Extract the [x, y] coordinate from the center of the cell holding the provided text.  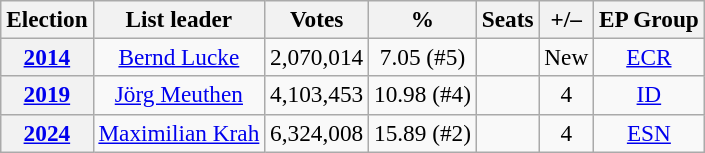
Election [47, 19]
ESN [650, 133]
Maximilian Krah [179, 133]
7.05 (#5) [423, 57]
2024 [47, 133]
ECR [650, 57]
Bernd Lucke [179, 57]
% [423, 19]
6,324,008 [317, 133]
15.89 (#2) [423, 133]
ID [650, 95]
2,070,014 [317, 57]
List leader [179, 19]
EP Group [650, 19]
10.98 (#4) [423, 95]
+/– [566, 19]
New [566, 57]
4,103,453 [317, 95]
Jörg Meuthen [179, 95]
2014 [47, 57]
Votes [317, 19]
2019 [47, 95]
Seats [508, 19]
